Search for the cell housing the specified text and yield its [X, Y] center coordinate. 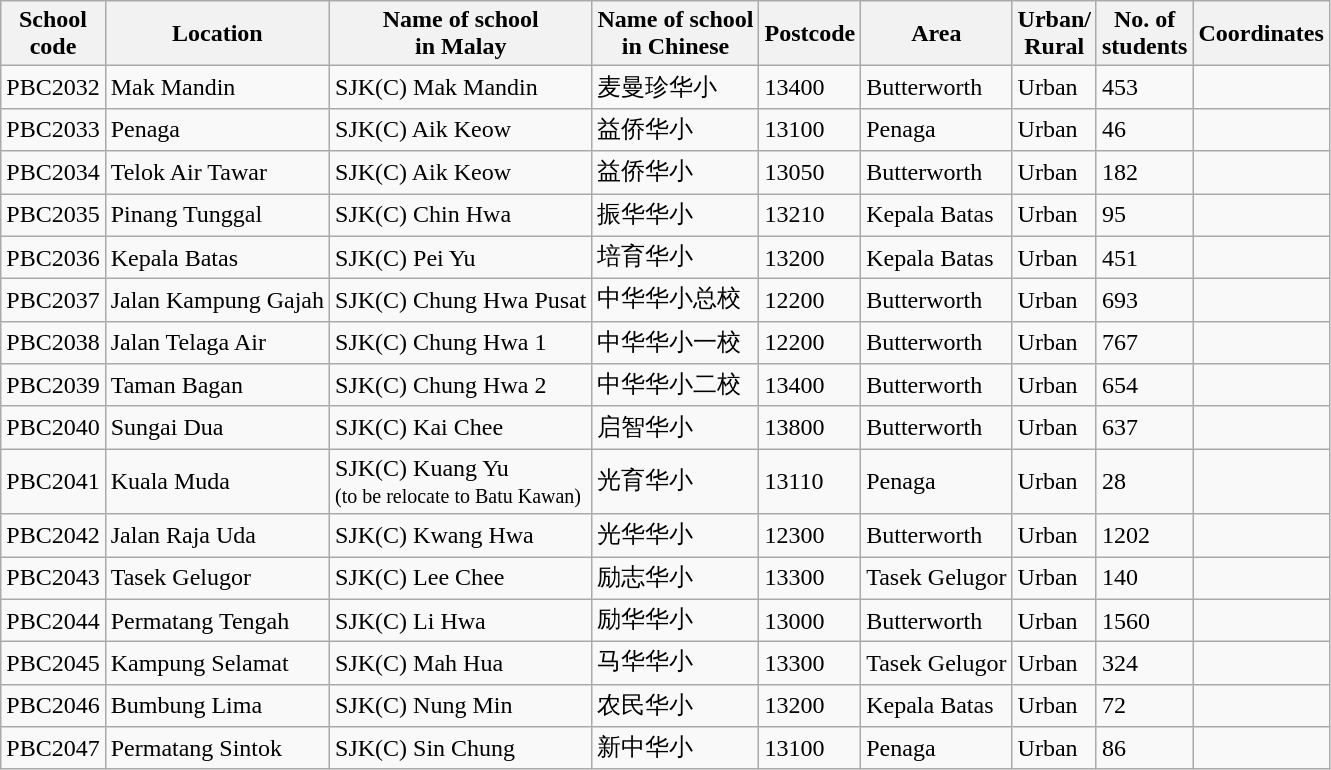
励华华小 [676, 620]
SJK(C) Chung Hwa Pusat [461, 300]
Location [217, 34]
启智华小 [676, 428]
中华华小一校 [676, 342]
SJK(C) Kai Chee [461, 428]
13050 [810, 172]
453 [1144, 88]
13210 [810, 216]
Mak Mandin [217, 88]
95 [1144, 216]
1560 [1144, 620]
Kampung Selamat [217, 664]
No. ofstudents [1144, 34]
Telok Air Tawar [217, 172]
SJK(C) Chung Hwa 2 [461, 386]
1202 [1144, 536]
654 [1144, 386]
693 [1144, 300]
农民华小 [676, 706]
Schoolcode [53, 34]
SJK(C) Li Hwa [461, 620]
Sungai Dua [217, 428]
麦曼珍华小 [676, 88]
光华华小 [676, 536]
PBC2044 [53, 620]
PBC2041 [53, 482]
PBC2043 [53, 578]
324 [1144, 664]
PBC2033 [53, 130]
Jalan Kampung Gajah [217, 300]
PBC2047 [53, 748]
SJK(C) Sin Chung [461, 748]
46 [1144, 130]
13110 [810, 482]
13800 [810, 428]
72 [1144, 706]
637 [1144, 428]
中华华小总校 [676, 300]
SJK(C) Chin Hwa [461, 216]
Postcode [810, 34]
SJK(C) Kuang Yu(to be relocate to Batu Kawan) [461, 482]
励志华小 [676, 578]
PBC2034 [53, 172]
PBC2036 [53, 258]
SJK(C) Mak Mandin [461, 88]
PBC2032 [53, 88]
光育华小 [676, 482]
PBC2040 [53, 428]
SJK(C) Pei Yu [461, 258]
Area [936, 34]
PBC2037 [53, 300]
振华华小 [676, 216]
Bumbung Lima [217, 706]
Coordinates [1261, 34]
28 [1144, 482]
Permatang Tengah [217, 620]
PBC2038 [53, 342]
Pinang Tunggal [217, 216]
培育华小 [676, 258]
Permatang Sintok [217, 748]
新中华小 [676, 748]
马华华小 [676, 664]
Taman Bagan [217, 386]
Name of schoolin Malay [461, 34]
Name of schoolin Chinese [676, 34]
767 [1144, 342]
SJK(C) Kwang Hwa [461, 536]
Jalan Raja Uda [217, 536]
PBC2045 [53, 664]
SJK(C) Chung Hwa 1 [461, 342]
13000 [810, 620]
中华华小二校 [676, 386]
PBC2039 [53, 386]
Kuala Muda [217, 482]
PBC2042 [53, 536]
140 [1144, 578]
SJK(C) Nung Min [461, 706]
12300 [810, 536]
SJK(C) Lee Chee [461, 578]
Jalan Telaga Air [217, 342]
86 [1144, 748]
PBC2035 [53, 216]
451 [1144, 258]
SJK(C) Mah Hua [461, 664]
PBC2046 [53, 706]
182 [1144, 172]
Urban/Rural [1054, 34]
